Output the [x, y] coordinate of the center of the cell containing the given text.  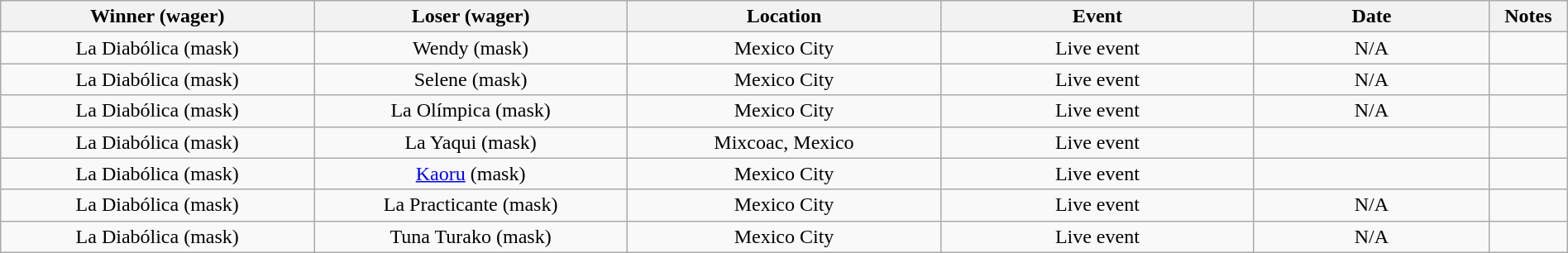
Wendy (mask) [471, 48]
Selene (mask) [471, 79]
Kaoru (mask) [471, 174]
La Yaqui (mask) [471, 142]
Date [1371, 17]
Tuna Turako (mask) [471, 236]
Notes [1528, 17]
Mixcoac, Mexico [784, 142]
Event [1097, 17]
Winner (wager) [157, 17]
Location [784, 17]
La Olímpica (mask) [471, 111]
Loser (wager) [471, 17]
La Practicante (mask) [471, 205]
